Capture the cell that displays the provided text and extract its [x, y] central coordinate. 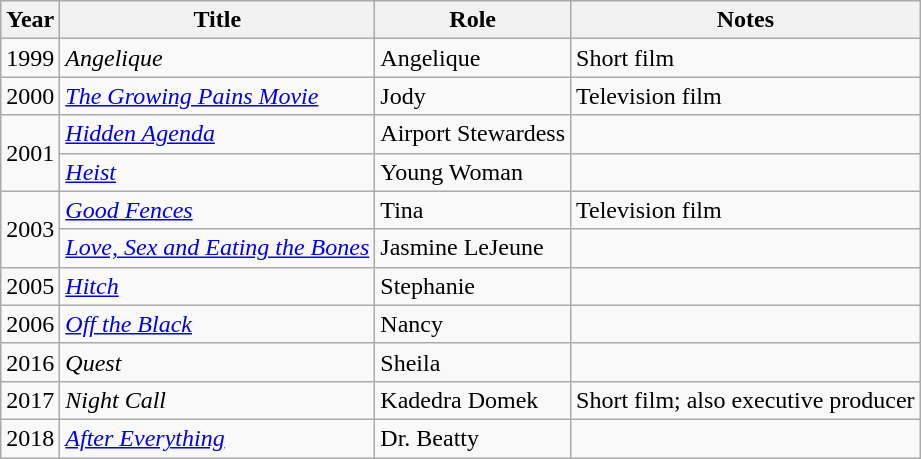
2018 [30, 438]
Jasmine LeJeune [473, 248]
Quest [218, 362]
2000 [30, 96]
Hidden Agenda [218, 134]
Love, Sex and Eating the Bones [218, 248]
Jody [473, 96]
Nancy [473, 324]
2003 [30, 229]
Airport Stewardess [473, 134]
Year [30, 20]
Sheila [473, 362]
Hitch [218, 286]
The Growing Pains Movie [218, 96]
Off the Black [218, 324]
Good Fences [218, 210]
2006 [30, 324]
2005 [30, 286]
Dr. Beatty [473, 438]
Young Woman [473, 172]
Short film; also executive producer [746, 400]
Role [473, 20]
2001 [30, 153]
2016 [30, 362]
Stephanie [473, 286]
Title [218, 20]
Heist [218, 172]
After Everything [218, 438]
Kadedra Domek [473, 400]
Notes [746, 20]
Tina [473, 210]
Night Call [218, 400]
Short film [746, 58]
1999 [30, 58]
2017 [30, 400]
